Pinpoint the cell where the given text exists, returning its (x, y) midpoint coordinate. 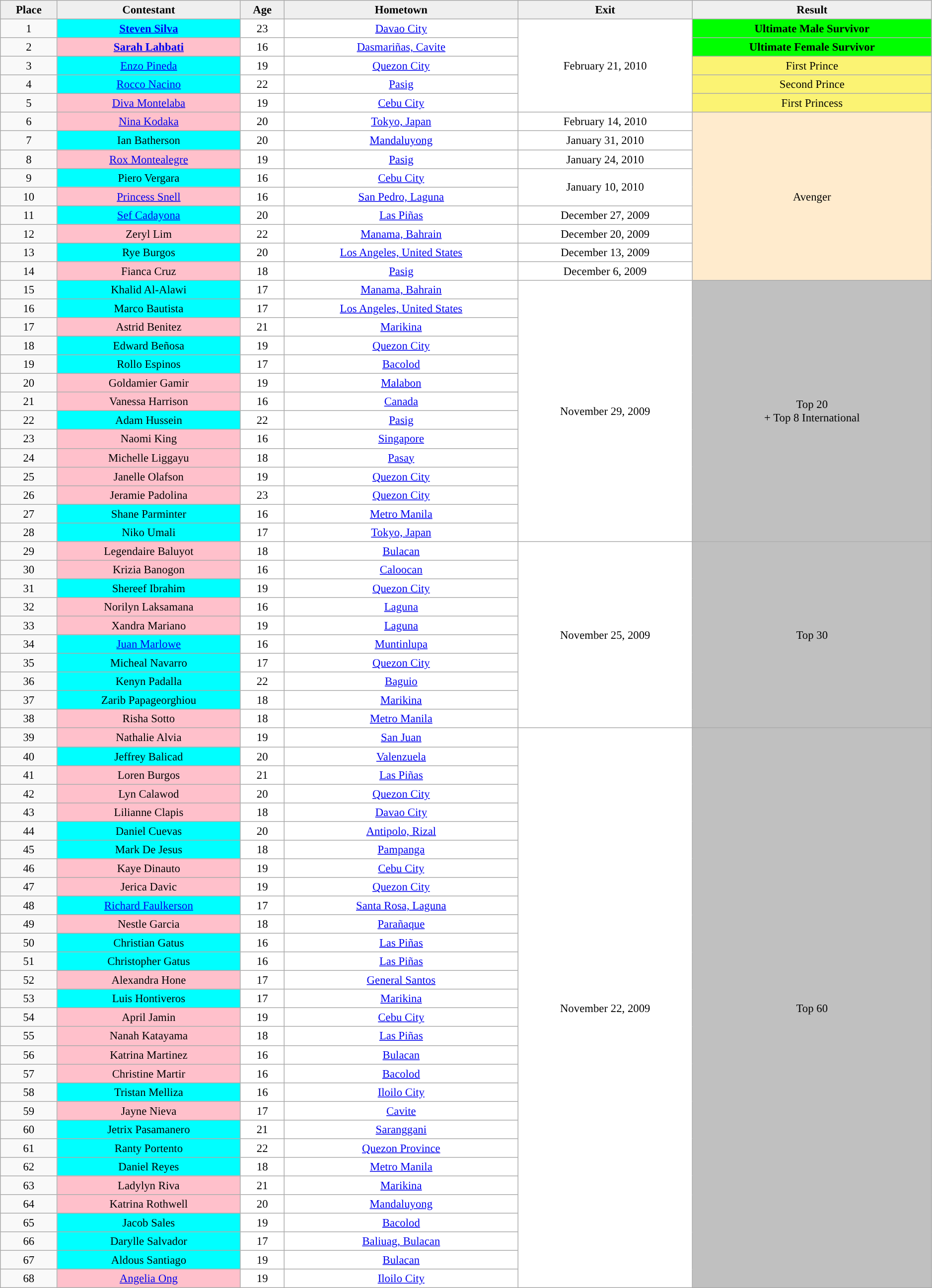
Baliuag, Bulacan (401, 1241)
December 27, 2009 (605, 215)
Ranty Portento (149, 1148)
Top 30 (812, 635)
Jerica Davic (149, 887)
Zeryl Lim (149, 234)
38 (29, 719)
28 (29, 533)
January 31, 2010 (605, 140)
Place (29, 10)
34 (29, 644)
Niko Umali (149, 533)
December 6, 2009 (605, 271)
Ladylyn Riva (149, 1185)
24 (29, 458)
Steven Silva (149, 29)
Jeffrey Balicad (149, 756)
5 (29, 103)
Top 20+ Top 8 International (812, 411)
14 (29, 271)
Ultimate Female Survivor (812, 47)
Astrid Benitez (149, 327)
8 (29, 159)
Ian Batherson (149, 140)
12 (29, 234)
Goldamier Gamir (149, 383)
Hometown (401, 10)
6 (29, 122)
Rox Montealegre (149, 159)
November 22, 2009 (605, 1008)
50 (29, 943)
Shereef Ibrahim (149, 588)
31 (29, 588)
Xandra Mariano (149, 626)
Darylle Salvador (149, 1241)
39 (29, 738)
2 (29, 47)
Princess Snell (149, 197)
Enzo Pineda (149, 66)
April Jamin (149, 1017)
13 (29, 253)
Michelle Liggayu (149, 458)
Christian Gatus (149, 943)
42 (29, 794)
Contestant (149, 10)
Naomi King (149, 439)
Exit (605, 10)
Valenzuela (401, 756)
37 (29, 700)
40 (29, 756)
64 (29, 1204)
Sef Cadayona (149, 215)
30 (29, 570)
January 24, 2010 (605, 159)
Saranggani (401, 1130)
February 14, 2010 (605, 122)
Edward Beñosa (149, 346)
11 (29, 215)
Santa Rosa, Laguna (401, 905)
Canada (401, 402)
Daniel Cuevas (149, 831)
65 (29, 1223)
Age (262, 10)
Norilyn Laksamana (149, 607)
53 (29, 999)
Adam Hussein (149, 420)
32 (29, 607)
Rollo Espinos (149, 364)
Katrina Rothwell (149, 1204)
Nestle Garcia (149, 924)
59 (29, 1111)
General Santos (401, 980)
December 20, 2009 (605, 234)
Juan Marlowe (149, 644)
15 (29, 290)
Ultimate Male Survivor (812, 29)
Legendaire Baluyot (149, 551)
63 (29, 1185)
November 25, 2009 (605, 635)
January 10, 2010 (605, 187)
Khalid Al-Alawi (149, 290)
61 (29, 1148)
41 (29, 775)
Lilianne Clapis (149, 812)
Baguio (401, 681)
27 (29, 514)
Vanessa Harrison (149, 402)
Nanah Katayama (149, 1036)
Top 60 (812, 1008)
56 (29, 1055)
49 (29, 924)
58 (29, 1092)
Loren Burgos (149, 775)
1 (29, 29)
Richard Faulkerson (149, 905)
December 13, 2009 (605, 253)
Shane Parminter (149, 514)
10 (29, 197)
33 (29, 626)
Aldous Santiago (149, 1260)
7 (29, 140)
3 (29, 66)
Risha Sotto (149, 719)
68 (29, 1279)
Marco Bautista (149, 308)
Alexandra Hone (149, 980)
First Princess (812, 103)
66 (29, 1241)
52 (29, 980)
Rocco Nacino (149, 84)
Krizia Banogon (149, 570)
Diva Montelaba (149, 103)
Pampanga (401, 850)
29 (29, 551)
Result (812, 10)
9 (29, 178)
November 29, 2009 (605, 411)
25 (29, 476)
Mark De Jesus (149, 850)
Tristan Melliza (149, 1092)
43 (29, 812)
67 (29, 1260)
44 (29, 831)
Jetrix Pasamanero (149, 1130)
54 (29, 1017)
Luis Hontiveros (149, 999)
Caloocan (401, 570)
Dasmariñas, Cavite (401, 47)
Kenyn Padalla (149, 681)
36 (29, 681)
Singapore (401, 439)
Christopher Gatus (149, 961)
Kaye Dinauto (149, 868)
Christine Martir (149, 1074)
Daniel Reyes (149, 1167)
Nina Kodaka (149, 122)
Jacob Sales (149, 1223)
Lyn Calawod (149, 794)
57 (29, 1074)
62 (29, 1167)
51 (29, 961)
Piero Vergara (149, 178)
Janelle Olafson (149, 476)
Fianca Cruz (149, 271)
First Prince (812, 66)
Nathalie Alvia (149, 738)
60 (29, 1130)
San Juan (401, 738)
Sarah Lahbati (149, 47)
Second Prince (812, 84)
Rye Burgos (149, 253)
Antipolo, Rizal (401, 831)
Cavite (401, 1111)
Quezon Province (401, 1148)
San Pedro, Laguna (401, 197)
4 (29, 84)
Jeramie Padolina (149, 495)
48 (29, 905)
46 (29, 868)
47 (29, 887)
Parañaque (401, 924)
Katrina Martinez (149, 1055)
55 (29, 1036)
Malabon (401, 383)
Avenger (812, 196)
February 21, 2010 (605, 66)
Zarib Papageorghiou (149, 700)
Muntinlupa (401, 644)
Pasay (401, 458)
Angelia Ong (149, 1279)
35 (29, 663)
Jayne Nieva (149, 1111)
45 (29, 850)
26 (29, 495)
Micheal Navarro (149, 663)
